Pinpoint the cell where the given text exists, returning its (X, Y) midpoint coordinate. 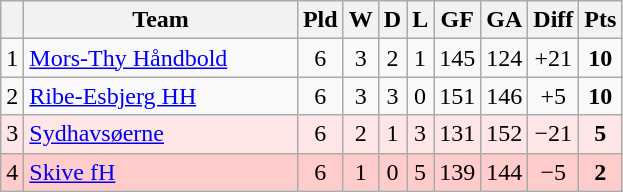
131 (458, 134)
Team (161, 20)
Pld (320, 20)
−21 (554, 134)
W (360, 20)
Skive fH (161, 172)
Sydhavsøerne (161, 134)
+5 (554, 96)
GF (458, 20)
Diff (554, 20)
145 (458, 58)
−5 (554, 172)
L (420, 20)
D (392, 20)
+21 (554, 58)
151 (458, 96)
4 (12, 172)
Pts (600, 20)
152 (504, 134)
144 (504, 172)
146 (504, 96)
139 (458, 172)
Ribe-Esbjerg HH (161, 96)
GA (504, 20)
Mors-Thy Håndbold (161, 58)
124 (504, 58)
